Output the [x, y] coordinate of the center of the cell containing the given text.  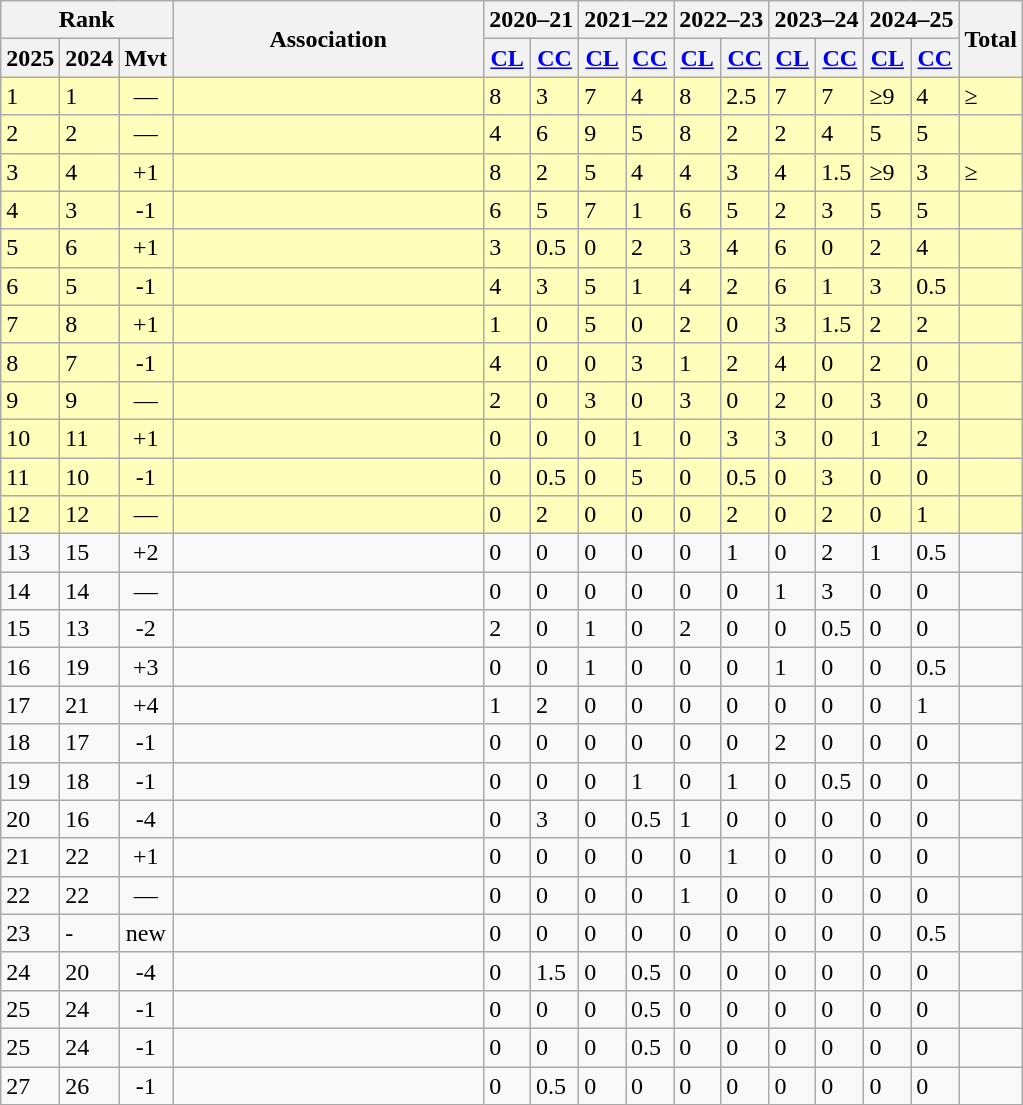
+3 [146, 667]
Association [328, 39]
2023–24 [816, 20]
23 [30, 933]
26 [90, 1085]
2.5 [745, 96]
-2 [146, 629]
+2 [146, 553]
new [146, 933]
27 [30, 1085]
Mvt [146, 58]
2020–21 [532, 20]
2022–23 [722, 20]
2025 [30, 58]
2024 [90, 58]
2024–25 [912, 20]
+4 [146, 705]
Total [991, 39]
- [90, 933]
2021–22 [626, 20]
Rank [87, 20]
